Provide the (X, Y) coordinate of the cell's center where the given text is located.  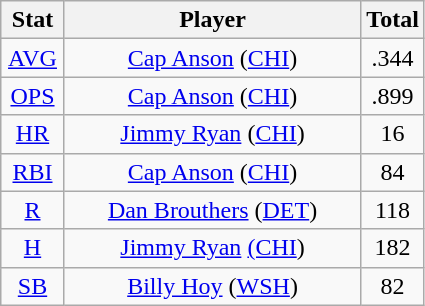
Billy Hoy (WSH) (212, 286)
Dan Brouthers (DET) (212, 210)
H (33, 248)
OPS (33, 96)
.899 (393, 96)
182 (393, 248)
Player (212, 20)
118 (393, 210)
82 (393, 286)
HR (33, 134)
16 (393, 134)
RBI (33, 172)
R (33, 210)
Stat (33, 20)
AVG (33, 58)
.344 (393, 58)
84 (393, 172)
Total (393, 20)
SB (33, 286)
